Provide the [x, y] coordinate of the cell's center where the given text is located.  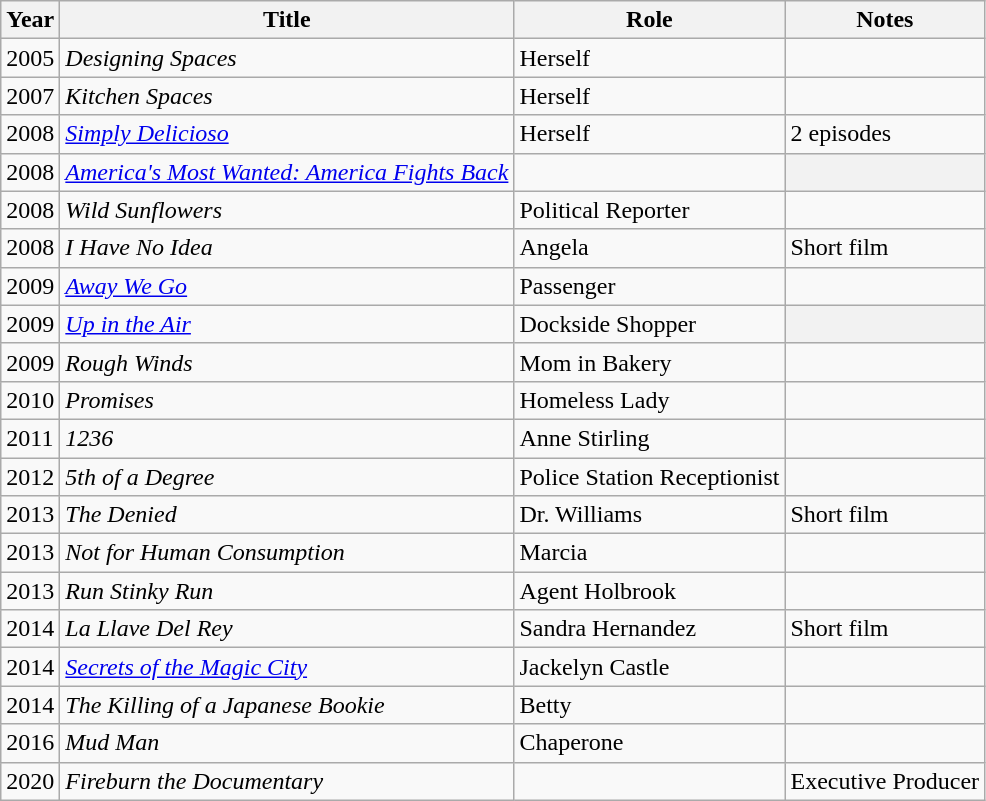
Role [650, 20]
Secrets of the Magic City [287, 667]
5th of a Degree [287, 477]
Executive Producer [885, 781]
Police Station Receptionist [650, 477]
Jackelyn Castle [650, 667]
Run Stinky Run [287, 591]
2016 [30, 743]
2020 [30, 781]
Angela [650, 248]
Sandra Hernandez [650, 629]
Dockside Shopper [650, 324]
Agent Holbrook [650, 591]
2005 [30, 58]
Political Reporter [650, 210]
Kitchen Spaces [287, 96]
Not for Human Consumption [287, 553]
Homeless Lady [650, 400]
Dr. Williams [650, 515]
2010 [30, 400]
2011 [30, 438]
Year [30, 20]
Promises [287, 400]
Anne Stirling [650, 438]
La Llave Del Rey [287, 629]
Passenger [650, 286]
Notes [885, 20]
Wild Sunflowers [287, 210]
Up in the Air [287, 324]
Betty [650, 705]
Away We Go [287, 286]
I Have No Idea [287, 248]
Mud Man [287, 743]
Marcia [650, 553]
2012 [30, 477]
2 episodes [885, 134]
The Killing of a Japanese Bookie [287, 705]
Designing Spaces [287, 58]
Chaperone [650, 743]
America's Most Wanted: America Fights Back [287, 172]
Simply Delicioso [287, 134]
1236 [287, 438]
The Denied [287, 515]
2007 [30, 96]
Rough Winds [287, 362]
Title [287, 20]
Mom in Bakery [650, 362]
Fireburn the Documentary [287, 781]
